Return the [X, Y] coordinate for the center point of the cell that contains the specified text.  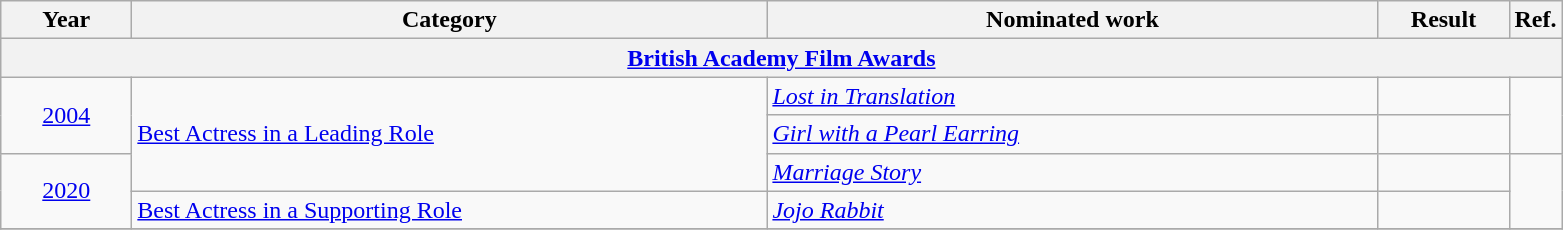
Category [450, 20]
Result [1444, 20]
2020 [66, 191]
Best Actress in a Leading Role [450, 134]
Best Actress in a Supporting Role [450, 210]
Nominated work [1072, 20]
Marriage Story [1072, 172]
Jojo Rabbit [1072, 210]
Lost in Translation [1072, 96]
Ref. [1536, 20]
Year [66, 20]
Girl with a Pearl Earring [1072, 134]
2004 [66, 115]
British Academy Film Awards [782, 58]
